Identify which cell holds the provided text, then report its [X, Y] central coordinate. 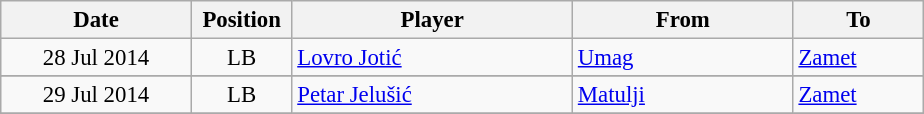
From [684, 20]
Matulji [684, 95]
To [858, 20]
Lovro Jotić [432, 58]
Umag [684, 58]
Position [242, 20]
29 Jul 2014 [96, 95]
Player [432, 20]
28 Jul 2014 [96, 58]
Petar Jelušić [432, 95]
Date [96, 20]
